Return (x, y) of the center of cell containing provided text 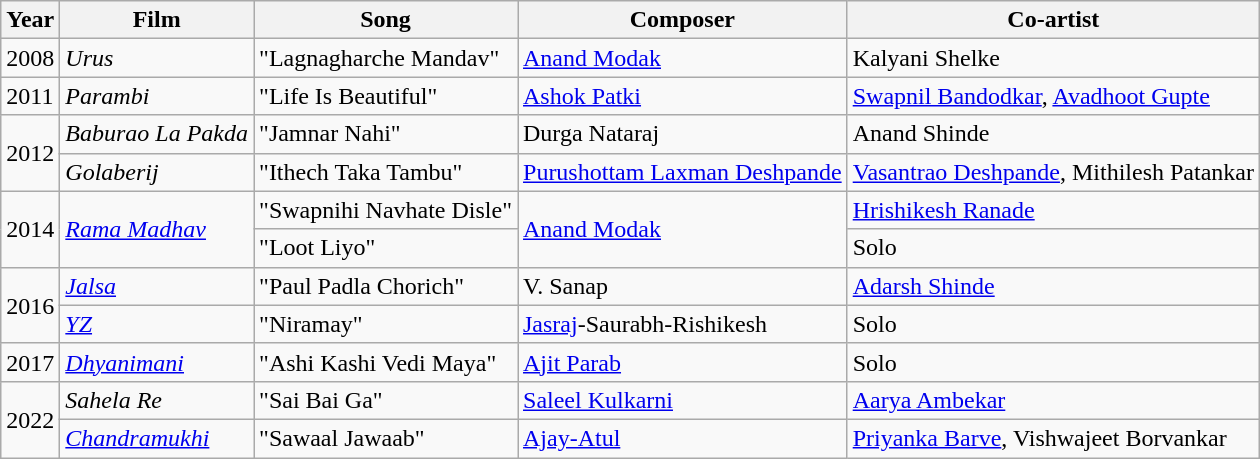
YZ (157, 324)
"Sawaal Jawaab" (386, 438)
Co-artist (1053, 20)
2011 (30, 96)
Jalsa (157, 286)
Saleel Kulkarni (683, 400)
Purushottam Laxman Deshpande (683, 172)
"Swapnihi Navhate Disle" (386, 210)
Adarsh Shinde (1053, 286)
"Ithech Taka Tambu" (386, 172)
Anand Shinde (1053, 134)
Ajay-Atul (683, 438)
Parambi (157, 96)
Jasraj-Saurabh-Rishikesh (683, 324)
"Sai Bai Ga" (386, 400)
Kalyani Shelke (1053, 58)
"Loot Liyo" (386, 248)
Sahela Re (157, 400)
Golaberij (157, 172)
Swapnil Bandodkar, Avadhoot Gupte (1053, 96)
2012 (30, 153)
2016 (30, 305)
"Jamnar Nahi" (386, 134)
Baburao La Pakda (157, 134)
2022 (30, 419)
V. Sanap (683, 286)
Ashok Patki (683, 96)
2017 (30, 362)
Composer (683, 20)
Urus (157, 58)
"Life Is Beautiful" (386, 96)
Rama Madhav (157, 229)
Durga Nataraj (683, 134)
Ajit Parab (683, 362)
Film (157, 20)
Priyanka Barve, Vishwajeet Borvankar (1053, 438)
Year (30, 20)
Vasantrao Deshpande, Mithilesh Patankar (1053, 172)
"Ashi Kashi Vedi Maya" (386, 362)
Dhyanimani (157, 362)
"Lagnagharche Mandav" (386, 58)
2008 (30, 58)
Chandramukhi (157, 438)
2014 (30, 229)
Aarya Ambekar (1053, 400)
"Niramay" (386, 324)
"Paul Padla Chorich" (386, 286)
Hrishikesh Ranade (1053, 210)
Song (386, 20)
